Capture the cell that displays the provided text and extract its [X, Y] central coordinate. 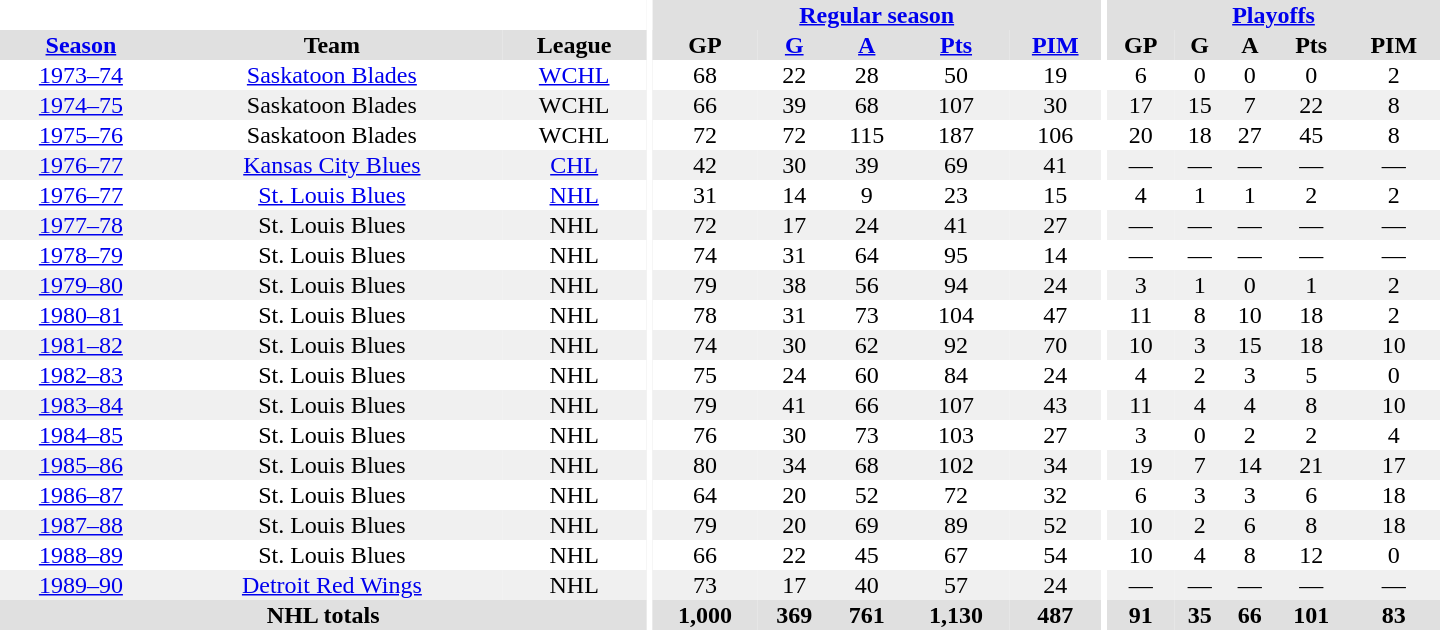
62 [868, 345]
9 [868, 195]
76 [705, 435]
21 [1312, 465]
67 [956, 555]
1978–79 [81, 255]
80 [705, 465]
Regular season [876, 15]
92 [956, 345]
1982–83 [81, 375]
1984–85 [81, 435]
50 [956, 75]
1973–74 [81, 75]
1975–76 [81, 135]
1987–88 [81, 525]
84 [956, 375]
Team [332, 45]
47 [1055, 315]
42 [705, 165]
54 [1055, 555]
83 [1394, 615]
487 [1055, 615]
CHL [574, 165]
104 [956, 315]
Kansas City Blues [332, 165]
Season [81, 45]
369 [794, 615]
187 [956, 135]
1979–80 [81, 285]
56 [868, 285]
103 [956, 435]
12 [1312, 555]
1981–82 [81, 345]
57 [956, 585]
1986–87 [81, 495]
1985–86 [81, 465]
78 [705, 315]
70 [1055, 345]
Playoffs [1274, 15]
1974–75 [81, 105]
1,000 [705, 615]
1980–81 [81, 315]
101 [1312, 615]
23 [956, 195]
35 [1200, 615]
38 [794, 285]
115 [868, 135]
89 [956, 525]
NHL totals [323, 615]
60 [868, 375]
106 [1055, 135]
91 [1141, 615]
32 [1055, 495]
761 [868, 615]
94 [956, 285]
League [574, 45]
1977–78 [81, 225]
5 [1312, 375]
1989–90 [81, 585]
1,130 [956, 615]
40 [868, 585]
1983–84 [81, 405]
28 [868, 75]
102 [956, 465]
95 [956, 255]
Detroit Red Wings [332, 585]
75 [705, 375]
43 [1055, 405]
1988–89 [81, 555]
